Return [X, Y] of the center of cell containing provided text 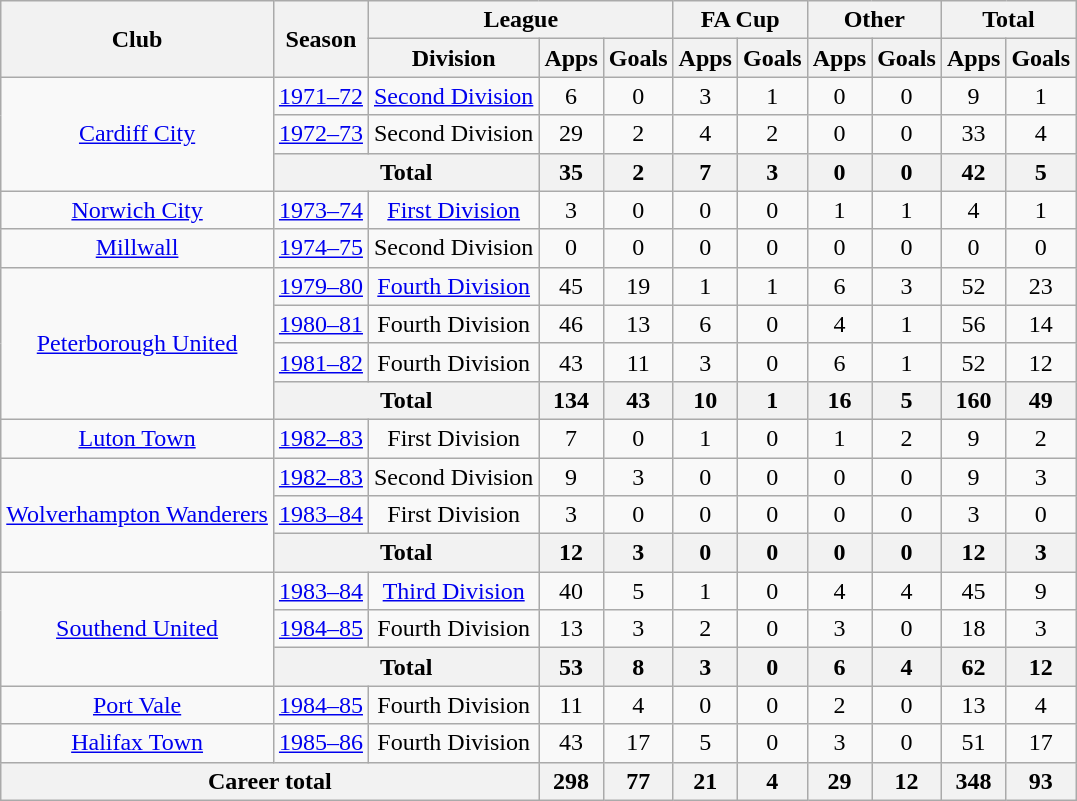
42 [973, 172]
Third Division [453, 591]
134 [571, 400]
Club [138, 39]
10 [705, 400]
FA Cup [740, 20]
14 [1041, 324]
23 [1041, 286]
Season [320, 39]
1980–81 [320, 324]
49 [1041, 400]
160 [973, 400]
Luton Town [138, 438]
19 [638, 286]
Other [874, 20]
33 [973, 134]
Norwich City [138, 210]
1981–82 [320, 362]
1972–73 [320, 134]
1973–74 [320, 210]
Port Vale [138, 705]
1974–75 [320, 248]
35 [571, 172]
56 [973, 324]
21 [705, 781]
40 [571, 591]
18 [973, 629]
298 [571, 781]
League [520, 20]
Wolverhampton Wanderers [138, 515]
8 [638, 667]
46 [571, 324]
1979–80 [320, 286]
1971–72 [320, 96]
77 [638, 781]
Division [453, 58]
Peterborough United [138, 343]
Millwall [138, 248]
348 [973, 781]
51 [973, 743]
1985–86 [320, 743]
Cardiff City [138, 134]
Halifax Town [138, 743]
16 [839, 400]
53 [571, 667]
Southend United [138, 629]
62 [973, 667]
Career total [270, 781]
93 [1041, 781]
